Identify which cell holds the provided text, then report its [X, Y] central coordinate. 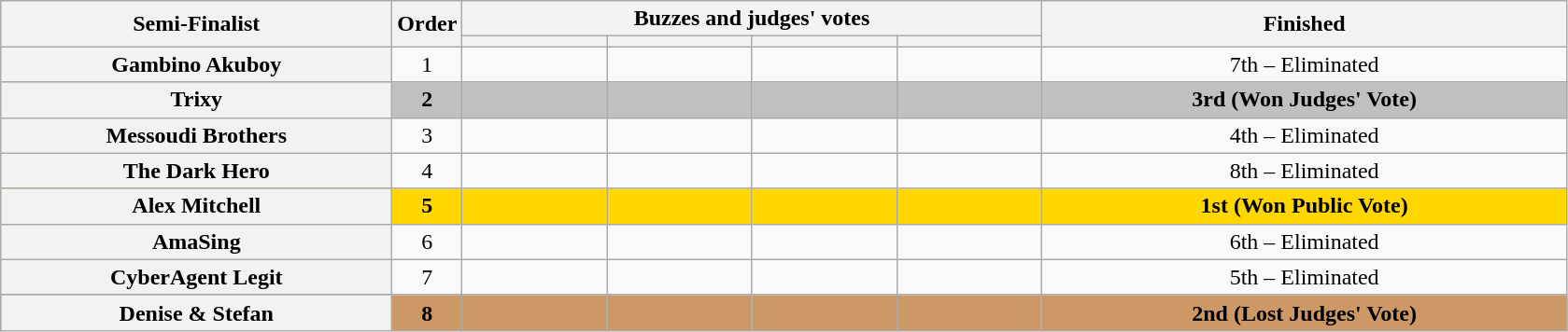
Buzzes and judges' votes [752, 19]
4th – Eliminated [1304, 135]
1 [428, 64]
Messoudi Brothers [196, 135]
7th – Eliminated [1304, 64]
6th – Eliminated [1304, 242]
2nd (Lost Judges' Vote) [1304, 312]
Trixy [196, 100]
8 [428, 312]
Gambino Akuboy [196, 64]
6 [428, 242]
Semi-Finalist [196, 24]
3 [428, 135]
Finished [1304, 24]
3rd (Won Judges' Vote) [1304, 100]
AmaSing [196, 242]
5 [428, 206]
Order [428, 24]
7 [428, 277]
1st (Won Public Vote) [1304, 206]
5th – Eliminated [1304, 277]
Denise & Stefan [196, 312]
Alex Mitchell [196, 206]
2 [428, 100]
The Dark Hero [196, 171]
8th – Eliminated [1304, 171]
4 [428, 171]
CyberAgent Legit [196, 277]
